From the cell containing the given text, extract its center point as (x, y) coordinate. 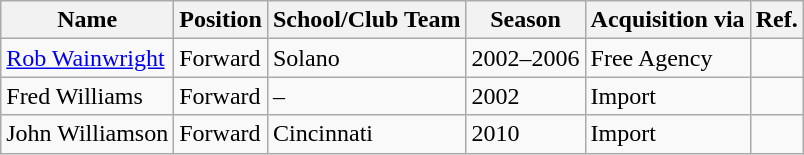
2010 (526, 134)
Acquisition via (668, 20)
Position (221, 20)
2002–2006 (526, 58)
Season (526, 20)
2002 (526, 96)
Name (88, 20)
Fred Williams (88, 96)
Free Agency (668, 58)
Ref. (776, 20)
John Williamson (88, 134)
School/Club Team (366, 20)
Cincinnati (366, 134)
Solano (366, 58)
Rob Wainwright (88, 58)
– (366, 96)
